Locate the cell with the specified text and output its [x, y] center coordinate. 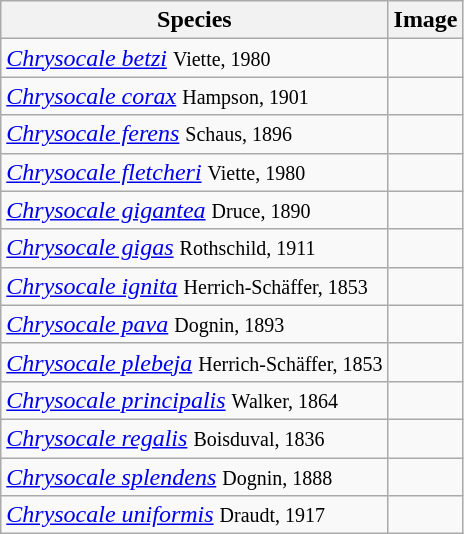
Species [194, 20]
Chrysocale betzi Viette, 1980 [194, 58]
Chrysocale gigantea Druce, 1890 [194, 210]
Chrysocale uniformis Draudt, 1917 [194, 515]
Image [426, 20]
Chrysocale principalis Walker, 1864 [194, 400]
Chrysocale plebeja Herrich-Schäffer, 1853 [194, 362]
Chrysocale fletcheri Viette, 1980 [194, 172]
Chrysocale splendens Dognin, 1888 [194, 477]
Chrysocale pava Dognin, 1893 [194, 324]
Chrysocale gigas Rothschild, 1911 [194, 248]
Chrysocale ignita Herrich-Schäffer, 1853 [194, 286]
Chrysocale ferens Schaus, 1896 [194, 134]
Chrysocale regalis Boisduval, 1836 [194, 438]
Chrysocale corax Hampson, 1901 [194, 96]
